Locate the cell with the specified text and output its (x, y) center coordinate. 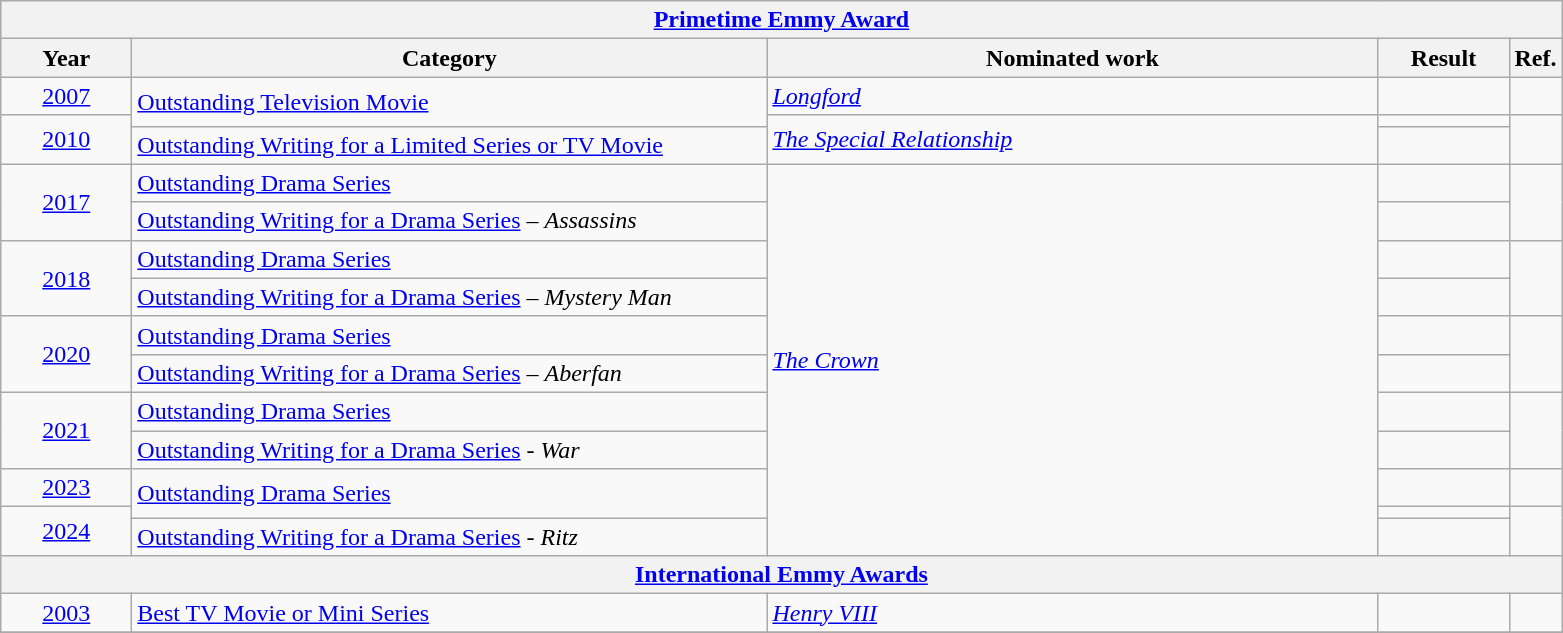
The Special Relationship (1072, 140)
Year (66, 58)
Outstanding Television Movie (450, 102)
Best TV Movie or Mini Series (450, 613)
Longford (1072, 96)
Ref. (1536, 58)
2003 (66, 613)
Henry VIII (1072, 613)
Outstanding Writing for a Drama Series – Aberfan (450, 373)
Nominated work (1072, 58)
Result (1444, 58)
Outstanding Writing for a Drama Series - Ritz (450, 537)
2024 (66, 532)
Outstanding Writing for a Drama Series - War (450, 449)
2023 (66, 488)
2007 (66, 96)
2010 (66, 140)
Outstanding Writing for a Limited Series or TV Movie (450, 145)
2021 (66, 430)
Primetime Emmy Award (782, 20)
The Crown (1072, 360)
2017 (66, 202)
Outstanding Writing for a Drama Series – Mystery Man (450, 297)
2020 (66, 354)
International Emmy Awards (782, 575)
Category (450, 58)
2018 (66, 278)
Outstanding Writing for a Drama Series – Assassins (450, 221)
